Locate the cell with the specified text and output its (X, Y) center coordinate. 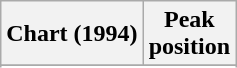
Chart (1994) (72, 34)
Peak position (189, 34)
